Scan for the cell matching the given text and deliver its (X, Y) coordinate at center. 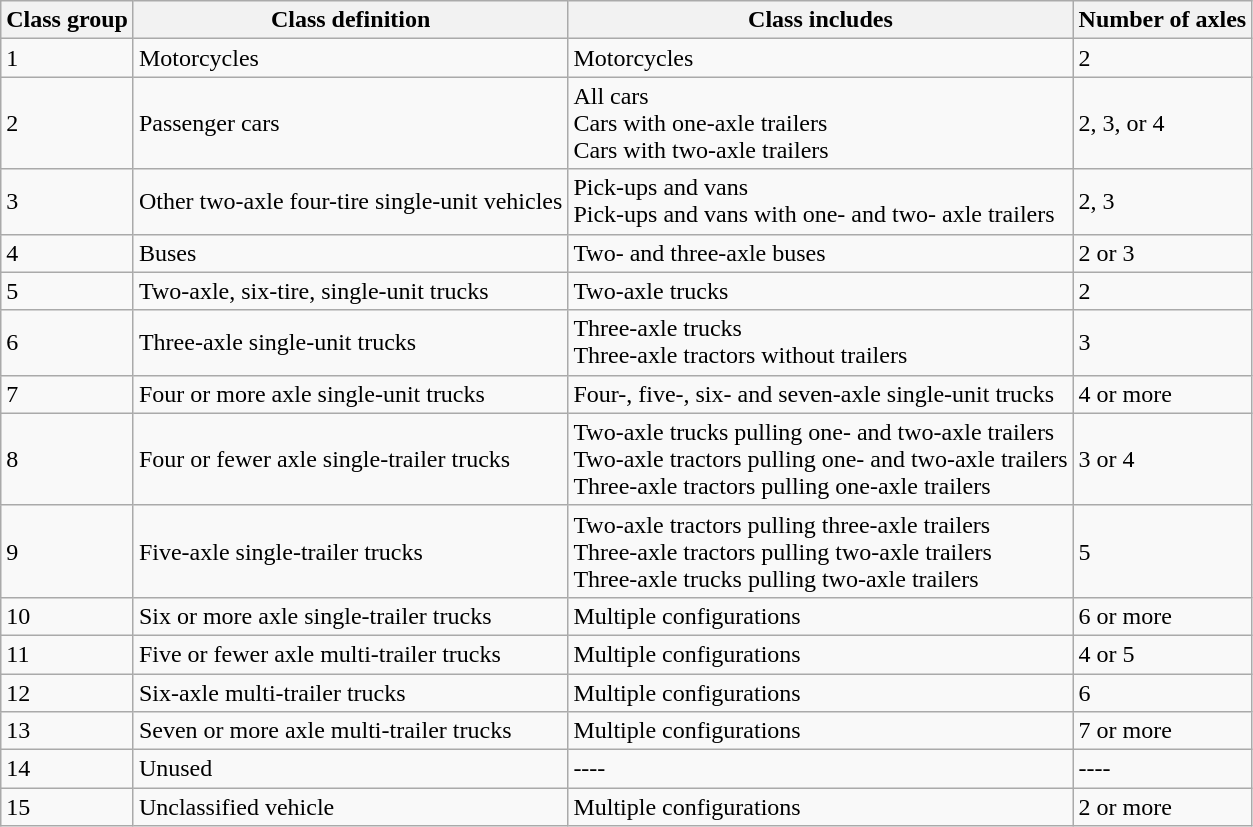
Five or fewer axle multi-trailer trucks (350, 654)
10 (68, 616)
2, 3 (1162, 202)
1 (68, 58)
Class group (68, 20)
15 (68, 807)
4 (68, 253)
All cars Cars with one-axle trailersCars with two-axle trailers (820, 123)
2 or more (1162, 807)
8 (68, 459)
Number of axles (1162, 20)
Class includes (820, 20)
Unused (350, 769)
11 (68, 654)
3 or 4 (1162, 459)
Unclassified vehicle (350, 807)
Passenger cars (350, 123)
7 or more (1162, 731)
Two-axle tractors pulling three-axle trailersThree-axle tractors pulling two-axle trailersThree-axle trucks pulling two-axle trailers (820, 551)
4 or 5 (1162, 654)
14 (68, 769)
Four or more axle single-unit trucks (350, 394)
2 or 3 (1162, 253)
Four-, five-, six- and seven-axle single-unit trucks (820, 394)
2, 3, or 4 (1162, 123)
Other two-axle four-tire single-unit vehicles (350, 202)
Two-axle, six-tire, single-unit trucks (350, 291)
12 (68, 693)
Six-axle multi-trailer trucks (350, 693)
Two-axle trucks (820, 291)
Four or fewer axle single-trailer trucks (350, 459)
Three-axle trucksThree-axle tractors without trailers (820, 342)
Two- and three-axle buses (820, 253)
4 or more (1162, 394)
Five-axle single-trailer trucks (350, 551)
6 or more (1162, 616)
Two-axle trucks pulling one- and two-axle trailersTwo-axle tractors pulling one- and two-axle trailersThree-axle tractors pulling one-axle trailers (820, 459)
7 (68, 394)
Six or more axle single-trailer trucks (350, 616)
Three-axle single-unit trucks (350, 342)
Class definition (350, 20)
Buses (350, 253)
13 (68, 731)
Pick-ups and vansPick-ups and vans with one- and two- axle trailers (820, 202)
9 (68, 551)
Seven or more axle multi-trailer trucks (350, 731)
